For the text-containing cell, return its midpoint in [X, Y] coordinate format. 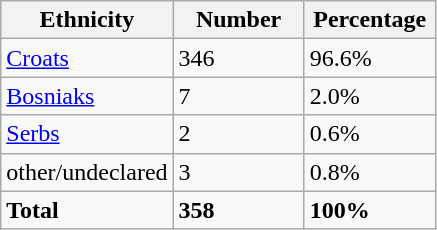
Percentage [370, 20]
2 [238, 134]
Total [87, 210]
2.0% [370, 96]
3 [238, 172]
358 [238, 210]
100% [370, 210]
other/undeclared [87, 172]
0.8% [370, 172]
Croats [87, 58]
96.6% [370, 58]
Bosniaks [87, 96]
0.6% [370, 134]
Ethnicity [87, 20]
346 [238, 58]
Serbs [87, 134]
7 [238, 96]
Number [238, 20]
